Scan for the cell matching the given text and deliver its (X, Y) coordinate at center. 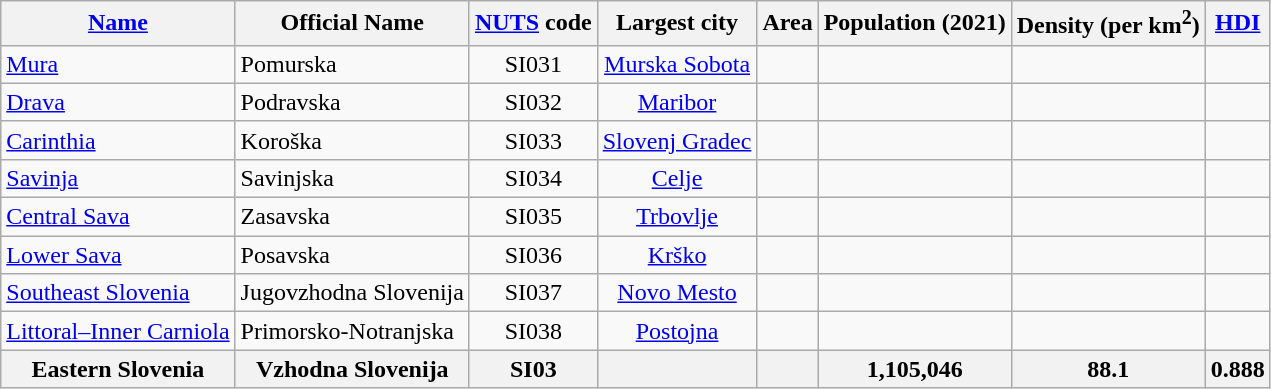
Eastern Slovenia (118, 369)
Celje (677, 178)
SI036 (533, 255)
Trbovlje (677, 217)
Podravska (352, 102)
SI033 (533, 140)
Density (per km2) (1108, 24)
Zasavska (352, 217)
Pomurska (352, 64)
Population (2021) (914, 24)
Largest city (677, 24)
Central Sava (118, 217)
Littoral–Inner Carniola (118, 331)
Mura (118, 64)
Krško (677, 255)
Carinthia (118, 140)
Area (788, 24)
SI038 (533, 331)
Posavska (352, 255)
SI031 (533, 64)
SI035 (533, 217)
NUTS code (533, 24)
Drava (118, 102)
1,105,046 (914, 369)
Novo Mesto (677, 293)
Vzhodna Slovenija (352, 369)
SI032 (533, 102)
Postojna (677, 331)
88.1 (1108, 369)
Slovenj Gradec (677, 140)
Official Name (352, 24)
Southeast Slovenia (118, 293)
Jugovzhodna Slovenija (352, 293)
Primorsko-Notranjska (352, 331)
Murska Sobota (677, 64)
Lower Sava (118, 255)
Savinjska (352, 178)
SI034 (533, 178)
0.888 (1238, 369)
Savinja (118, 178)
SI03 (533, 369)
Koroška (352, 140)
Name (118, 24)
SI037 (533, 293)
HDI (1238, 24)
Maribor (677, 102)
